Locate the cell with the specified text and output its [X, Y] center coordinate. 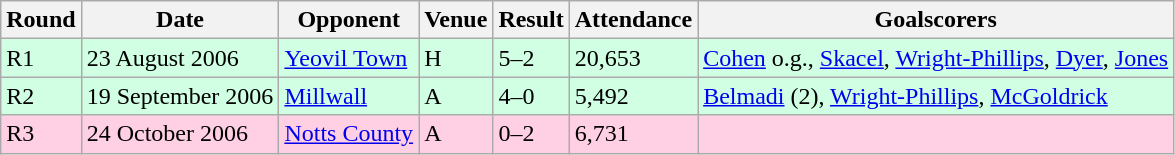
Notts County [349, 134]
Round [41, 20]
Result [531, 20]
Opponent [349, 20]
Yeovil Town [349, 58]
R3 [41, 134]
R1 [41, 58]
6,731 [633, 134]
5,492 [633, 96]
19 September 2006 [180, 96]
Attendance [633, 20]
24 October 2006 [180, 134]
20,653 [633, 58]
R2 [41, 96]
Belmadi (2), Wright-Phillips, McGoldrick [936, 96]
H [456, 58]
Goalscorers [936, 20]
4–0 [531, 96]
23 August 2006 [180, 58]
5–2 [531, 58]
Date [180, 20]
0–2 [531, 134]
Millwall [349, 96]
Cohen o.g., Skacel, Wright-Phillips, Dyer, Jones [936, 58]
Venue [456, 20]
